Provide the [X, Y] coordinate of the cell's center where the given text is located.  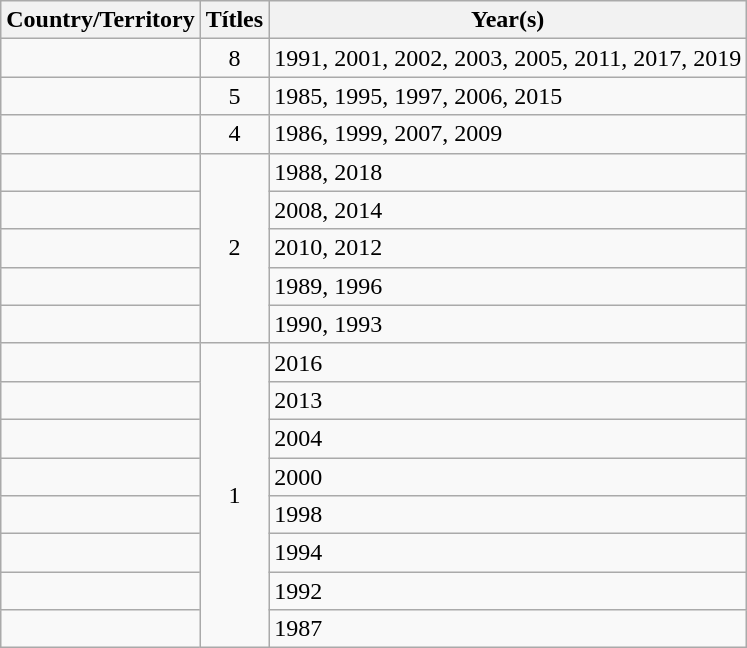
1990, 1993 [508, 324]
2016 [508, 362]
4 [234, 134]
1991, 2001, 2002, 2003, 2005, 2011, 2017, 2019 [508, 58]
1994 [508, 553]
1988, 2018 [508, 172]
1986, 1999, 2007, 2009 [508, 134]
5 [234, 96]
2008, 2014 [508, 210]
2 [234, 248]
2000 [508, 477]
1989, 1996 [508, 286]
2010, 2012 [508, 248]
1998 [508, 515]
2013 [508, 400]
8 [234, 58]
Títles [234, 20]
1987 [508, 629]
Year(s) [508, 20]
1985, 1995, 1997, 2006, 2015 [508, 96]
Country/Territory [100, 20]
2004 [508, 438]
1992 [508, 591]
1 [234, 495]
